Return (x, y) of the center of cell containing provided text 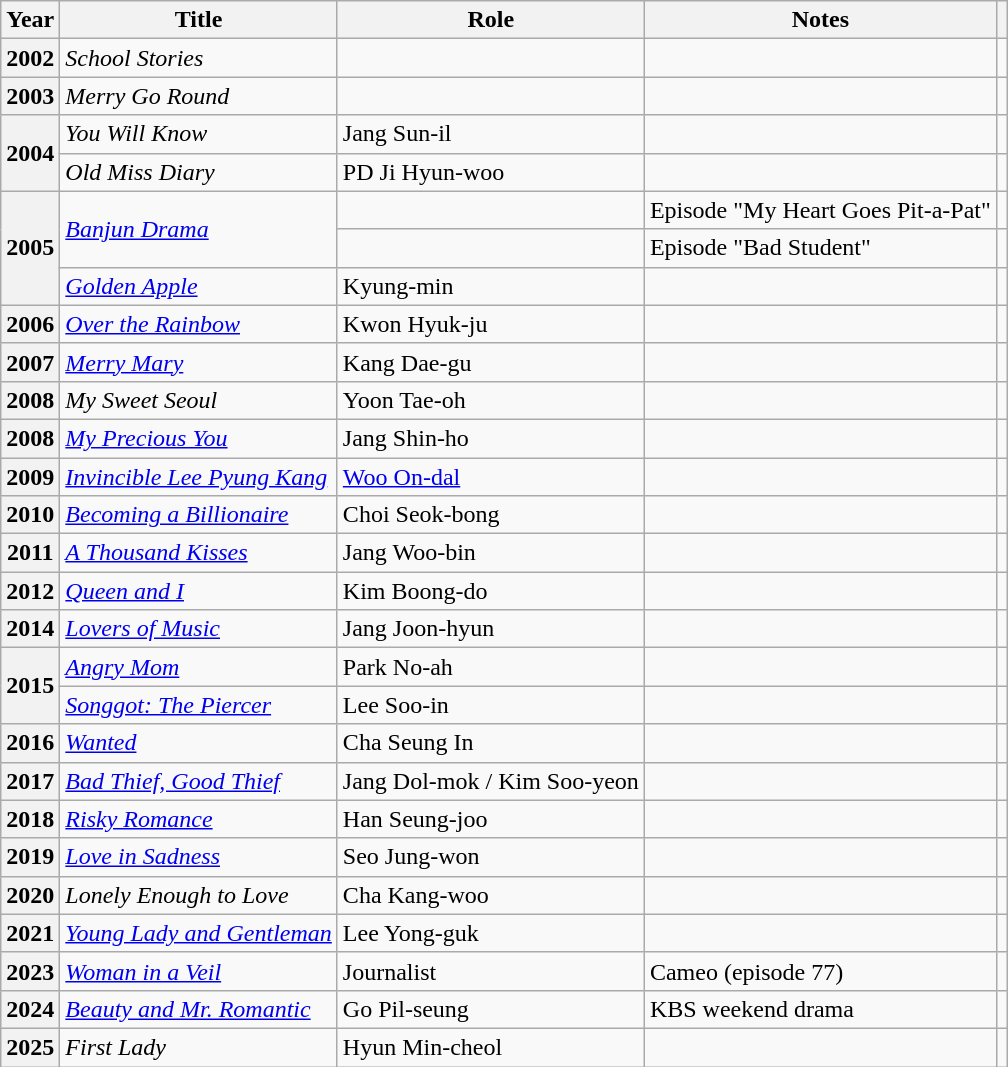
Songgot: The Piercer (199, 705)
Angry Mom (199, 667)
Merry Go Round (199, 96)
2024 (30, 1009)
Cameo (episode 77) (820, 971)
Becoming a Billionaire (199, 515)
Go Pil-seung (490, 1009)
2010 (30, 515)
2014 (30, 629)
Jang Shin-ho (490, 438)
Jang Sun-il (490, 134)
Choi Seok-bong (490, 515)
Woo On-dal (490, 477)
Lee Soo-in (490, 705)
2025 (30, 1047)
2004 (30, 153)
Cha Seung In (490, 743)
2015 (30, 686)
My Precious You (199, 438)
Kim Boong-do (490, 591)
Title (199, 20)
2019 (30, 857)
2023 (30, 971)
2012 (30, 591)
Lovers of Music (199, 629)
Jang Dol-mok / Kim Soo-yeon (490, 781)
Queen and I (199, 591)
Han Seung-joo (490, 819)
2011 (30, 553)
Bad Thief, Good Thief (199, 781)
First Lady (199, 1047)
2009 (30, 477)
Jang Joon-hyun (490, 629)
2016 (30, 743)
2007 (30, 362)
Golden Apple (199, 286)
Beauty and Mr. Romantic (199, 1009)
Cha Kang-woo (490, 895)
Hyun Min-cheol (490, 1047)
Episode "Bad Student" (820, 248)
Journalist (490, 971)
My Sweet Seoul (199, 400)
Yoon Tae-oh (490, 400)
A Thousand Kisses (199, 553)
Seo Jung-won (490, 857)
2017 (30, 781)
PD Ji Hyun-woo (490, 172)
Episode "My Heart Goes Pit-a-Pat" (820, 210)
Love in Sadness (199, 857)
Year (30, 20)
Old Miss Diary (199, 172)
Young Lady and Gentleman (199, 933)
Park No-ah (490, 667)
Wanted (199, 743)
2002 (30, 58)
Over the Rainbow (199, 324)
Banjun Drama (199, 229)
Jang Woo-bin (490, 553)
Woman in a Veil (199, 971)
Risky Romance (199, 819)
Kyung-min (490, 286)
2006 (30, 324)
Invincible Lee Pyung Kang (199, 477)
You Will Know (199, 134)
2020 (30, 895)
Lee Yong-guk (490, 933)
School Stories (199, 58)
Lonely Enough to Love (199, 895)
KBS weekend drama (820, 1009)
Role (490, 20)
Kang Dae-gu (490, 362)
2021 (30, 933)
Notes (820, 20)
2005 (30, 248)
Kwon Hyuk-ju (490, 324)
2018 (30, 819)
2003 (30, 96)
Merry Mary (199, 362)
